Locate the cell with the specified text and output its [X, Y] center coordinate. 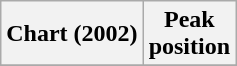
Chart (2002) [72, 34]
Peakposition [189, 34]
